Provide the (X, Y) coordinate of the cell's center where the given text is located.  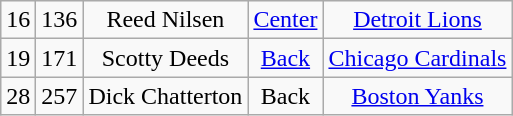
Center (286, 20)
Dick Chatterton (166, 96)
19 (18, 58)
136 (60, 20)
Scotty Deeds (166, 58)
Reed Nilsen (166, 20)
257 (60, 96)
Chicago Cardinals (418, 58)
Detroit Lions (418, 20)
171 (60, 58)
28 (18, 96)
Boston Yanks (418, 96)
16 (18, 20)
